Determine the [x, y] coordinate at the center of the cell enclosing the given text.  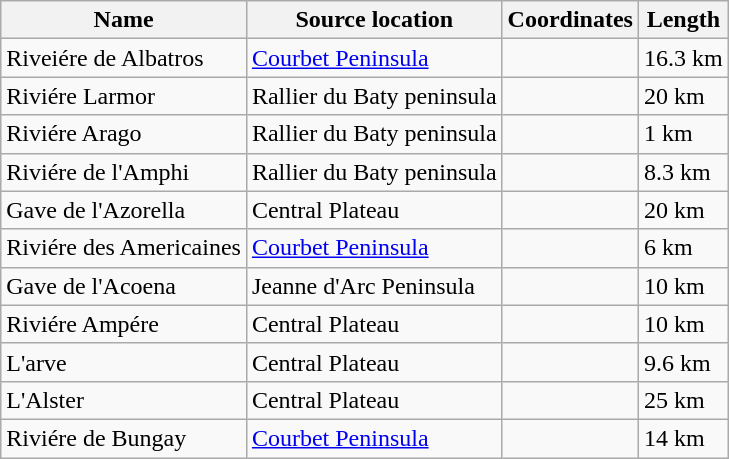
Riviére de l'Amphi [124, 172]
Length [683, 20]
6 km [683, 248]
Jeanne d'Arc Peninsula [374, 286]
Coordinates [570, 20]
8.3 km [683, 172]
14 km [683, 438]
Riviére Larmor [124, 96]
Gave de l'Azorella [124, 210]
Riviére de Bungay [124, 438]
Gave de l'Acoena [124, 286]
Riviére Arago [124, 134]
Riviére des Americaines [124, 248]
25 km [683, 400]
9.6 km [683, 362]
Name [124, 20]
Riveiére de Albatros [124, 58]
Riviére Ampére [124, 324]
1 km [683, 134]
Source location [374, 20]
L'arve [124, 362]
L'Alster [124, 400]
16.3 km [683, 58]
